Locate the cell with the specified text and output its (x, y) center coordinate. 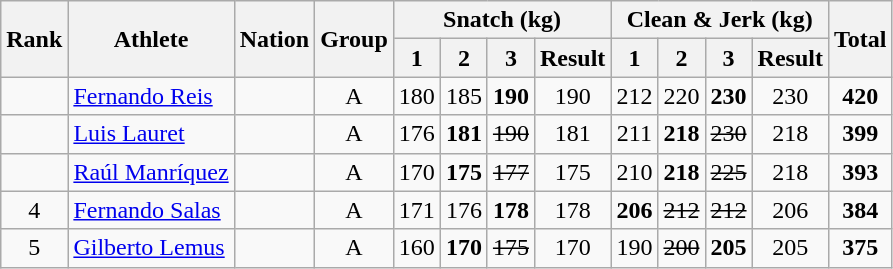
Gilberto Lemus (151, 248)
Clean & Jerk (kg) (720, 20)
Rank (34, 39)
Group (354, 39)
Total (860, 39)
Fernando Reis (151, 96)
Raúl Manríquez (151, 172)
Snatch (kg) (502, 20)
180 (416, 96)
Fernando Salas (151, 210)
210 (634, 172)
220 (682, 96)
393 (860, 172)
225 (728, 172)
Athlete (151, 39)
420 (860, 96)
4 (34, 210)
200 (682, 248)
185 (464, 96)
171 (416, 210)
375 (860, 248)
160 (416, 248)
Nation (274, 39)
177 (510, 172)
399 (860, 134)
5 (34, 248)
211 (634, 134)
Luis Lauret (151, 134)
384 (860, 210)
